Pinpoint the cell where the given text exists, returning its (x, y) midpoint coordinate. 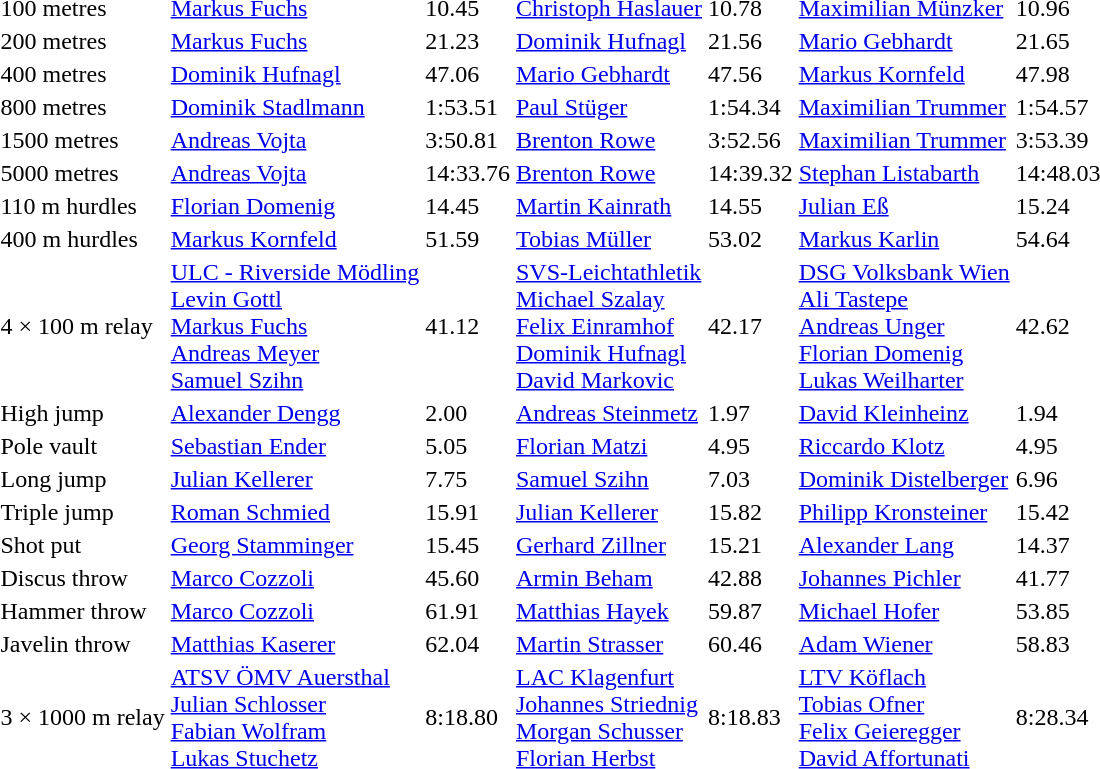
Alexander Lang (904, 545)
14.45 (468, 206)
Martin Kainrath (610, 206)
42.17 (750, 326)
Tobias Müller (610, 239)
Matthias Hayek (610, 611)
Stephan Listabarth (904, 173)
ULC - Riverside MödlingLevin GottlMarkus FuchsAndreas MeyerSamuel Szihn (295, 326)
Martin Strasser (610, 644)
5.05 (468, 446)
15.45 (468, 545)
7.03 (750, 479)
2.00 (468, 413)
Gerhard Zillner (610, 545)
59.87 (750, 611)
Michael Hofer (904, 611)
14:33.76 (468, 173)
47.56 (750, 74)
David Kleinheinz (904, 413)
Georg Stamminger (295, 545)
42.88 (750, 578)
Julian Eß (904, 206)
3:50.81 (468, 140)
61.91 (468, 611)
14:39.32 (750, 173)
14.55 (750, 206)
DSG Volksbank WienAli TastepeAndreas UngerFlorian DomenigLukas Weilharter (904, 326)
4.95 (750, 446)
7.75 (468, 479)
Samuel Szihn (610, 479)
1:54.34 (750, 107)
15.21 (750, 545)
Sebastian Ender (295, 446)
SVS-LeichtathletikMichael SzalayFelix EinramhofDominik HufnaglDavid Markovic (610, 326)
53.02 (750, 239)
Dominik Distelberger (904, 479)
15.82 (750, 512)
Dominik Stadlmann (295, 107)
Roman Schmied (295, 512)
60.46 (750, 644)
Markus Fuchs (295, 41)
21.23 (468, 41)
3:52.56 (750, 140)
Alexander Dengg (295, 413)
Johannes Pichler (904, 578)
1:53.51 (468, 107)
62.04 (468, 644)
Florian Domenig (295, 206)
Armin Beham (610, 578)
41.12 (468, 326)
21.56 (750, 41)
Matthias Kaserer (295, 644)
Markus Karlin (904, 239)
1.97 (750, 413)
15.91 (468, 512)
Florian Matzi (610, 446)
Andreas Steinmetz (610, 413)
Philipp Kronsteiner (904, 512)
45.60 (468, 578)
47.06 (468, 74)
Riccardo Klotz (904, 446)
Paul Stüger (610, 107)
51.59 (468, 239)
Adam Wiener (904, 644)
